Return (x, y) of the center of cell containing provided text 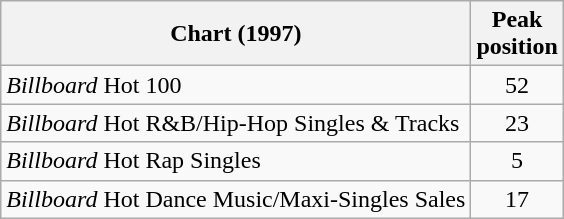
Billboard Hot Rap Singles (236, 161)
Billboard Hot 100 (236, 85)
23 (517, 123)
5 (517, 161)
Peakposition (517, 34)
17 (517, 199)
52 (517, 85)
Billboard Hot Dance Music/Maxi-Singles Sales (236, 199)
Billboard Hot R&B/Hip-Hop Singles & Tracks (236, 123)
Chart (1997) (236, 34)
